Extract the [X, Y] coordinate from the center of the cell holding the provided text.  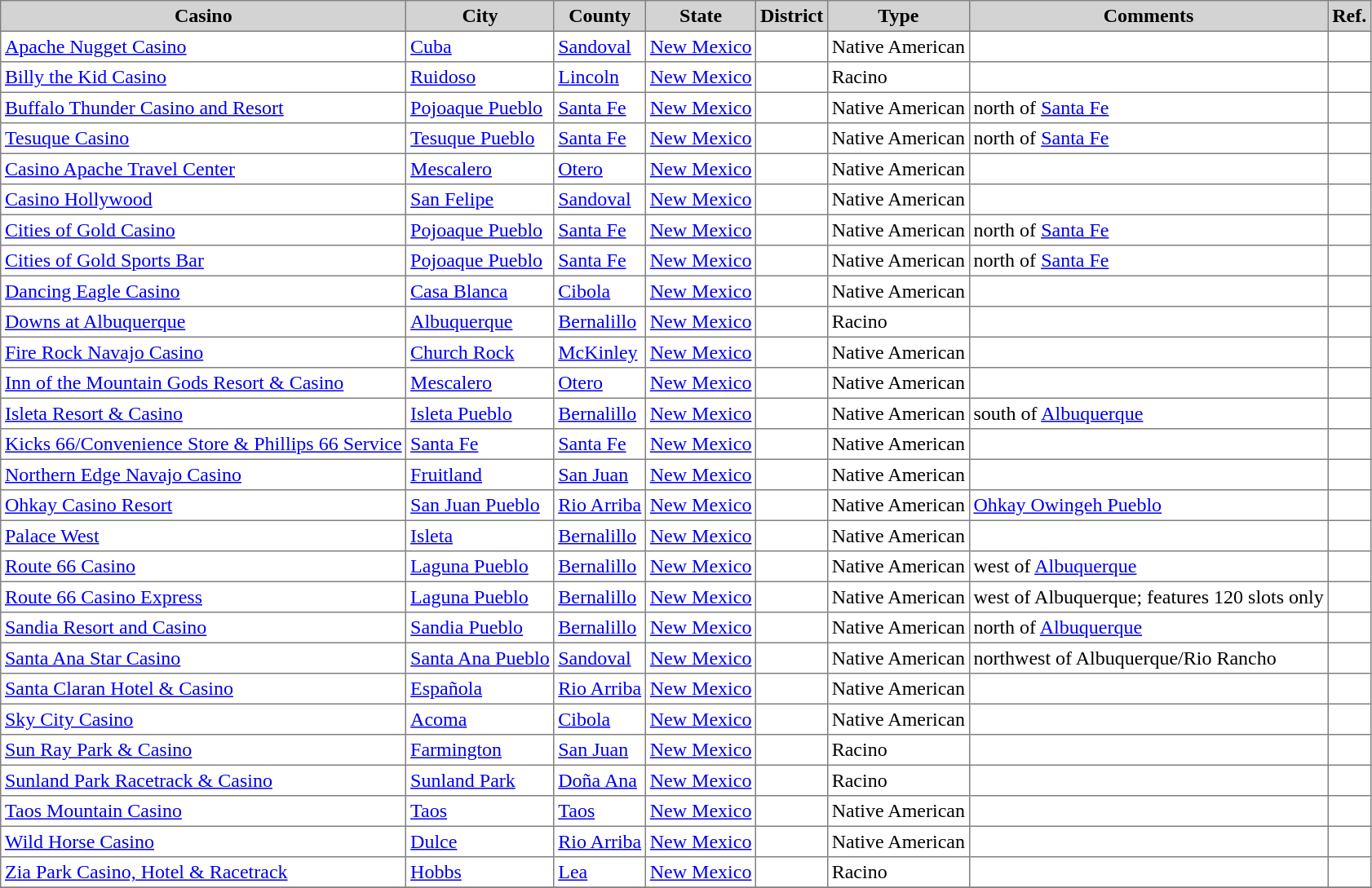
Downs at Albuquerque [204, 322]
Isleta Pueblo [480, 413]
Sunland Park [480, 780]
Sun Ray Park & Casino [204, 750]
west of Albuquerque [1148, 567]
Type [898, 16]
Santa Claran Hotel & Casino [204, 689]
Dancing Eagle Casino [204, 291]
Ohkay Casino Resort [204, 506]
Casino Apache Travel Center [204, 169]
Palace West [204, 536]
Sky City Casino [204, 719]
City [480, 16]
Acoma [480, 719]
Apache Nugget Casino [204, 46]
Lincoln [600, 77]
State [701, 16]
northwest of Albuquerque/Rio Rancho [1148, 658]
south of Albuquerque [1148, 413]
Wild Horse Casino [204, 842]
Billy the Kid Casino [204, 77]
Kicks 66/Convenience Store & Phillips 66 Service [204, 444]
Sunland Park Racetrack & Casino [204, 780]
McKinley [600, 352]
Zia Park Casino, Hotel & Racetrack [204, 873]
Tesuque Pueblo [480, 139]
County [600, 16]
Ohkay Owingeh Pueblo [1148, 506]
north of Albuquerque [1148, 628]
Santa Ana Pueblo [480, 658]
Hobbs [480, 873]
Ref. [1349, 16]
Cities of Gold Casino [204, 230]
Casa Blanca [480, 291]
Doña Ana [600, 780]
Inn of the Mountain Gods Resort & Casino [204, 383]
west of Albuquerque; features 120 slots only [1148, 597]
Fire Rock Navajo Casino [204, 352]
Casino [204, 16]
Tesuque Casino [204, 139]
Comments [1148, 16]
Buffalo Thunder Casino and Resort [204, 108]
Española [480, 689]
Taos Mountain Casino [204, 811]
Sandia Pueblo [480, 628]
Santa Ana Star Casino [204, 658]
Lea [600, 873]
Cuba [480, 46]
District [792, 16]
Sandia Resort and Casino [204, 628]
Isleta [480, 536]
San Juan Pueblo [480, 506]
Ruidoso [480, 77]
Casino Hollywood [204, 200]
Route 66 Casino Express [204, 597]
Route 66 Casino [204, 567]
Farmington [480, 750]
Fruitland [480, 475]
Cities of Gold Sports Bar [204, 261]
Church Rock [480, 352]
San Felipe [480, 200]
Isleta Resort & Casino [204, 413]
Northern Edge Navajo Casino [204, 475]
Albuquerque [480, 322]
Dulce [480, 842]
